For the text-containing cell, return its midpoint in [X, Y] coordinate format. 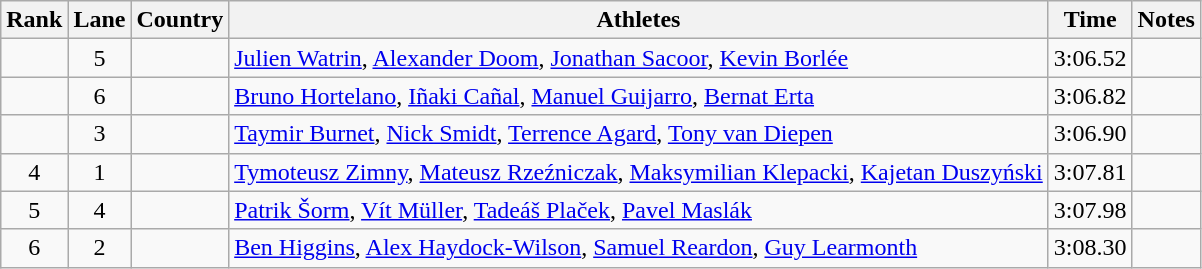
Patrik Šorm, Vít Müller, Tadeáš Plaček, Pavel Maslák [639, 210]
Country [180, 20]
Bruno Hortelano, Iñaki Cañal, Manuel Guijarro, Bernat Erta [639, 96]
Lane [100, 20]
3:07.98 [1090, 210]
3:06.52 [1090, 58]
3:06.90 [1090, 134]
Time [1090, 20]
3:06.82 [1090, 96]
2 [100, 248]
Julien Watrin, Alexander Doom, Jonathan Sacoor, Kevin Borlée [639, 58]
Ben Higgins, Alex Haydock-Wilson, Samuel Reardon, Guy Learmonth [639, 248]
Tymoteusz Zimny, Mateusz Rzeźniczak, Maksymilian Klepacki, Kajetan Duszyński [639, 172]
3 [100, 134]
Rank [34, 20]
3:07.81 [1090, 172]
1 [100, 172]
Notes [1166, 20]
Athletes [639, 20]
Taymir Burnet, Nick Smidt, Terrence Agard, Tony van Diepen [639, 134]
3:08.30 [1090, 248]
